Return the [x, y] coordinate for the center point of the cell that contains the specified text.  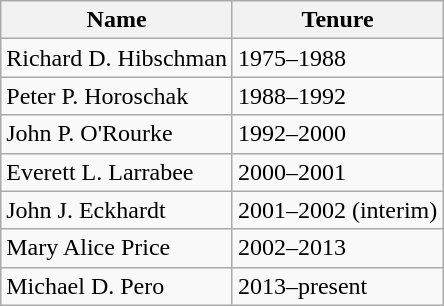
John J. Eckhardt [117, 210]
1988–1992 [337, 96]
Michael D. Pero [117, 286]
Everett L. Larrabee [117, 172]
Peter P. Horoschak [117, 96]
Richard D. Hibschman [117, 58]
2013–present [337, 286]
Mary Alice Price [117, 248]
Name [117, 20]
1975–1988 [337, 58]
2002–2013 [337, 248]
John P. O'Rourke [117, 134]
Tenure [337, 20]
2001–2002 (interim) [337, 210]
2000–2001 [337, 172]
1992–2000 [337, 134]
